Search for the cell housing the specified text and yield its [X, Y] center coordinate. 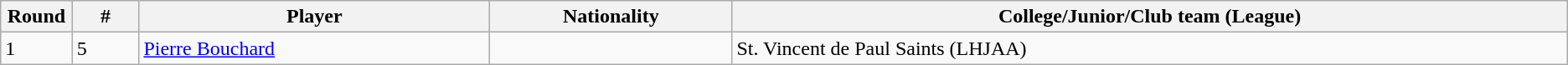
St. Vincent de Paul Saints (LHJAA) [1149, 48]
5 [106, 48]
Player [315, 17]
Nationality [611, 17]
Round [37, 17]
College/Junior/Club team (League) [1149, 17]
1 [37, 48]
Pierre Bouchard [315, 48]
# [106, 17]
